Provide the (x, y) coordinate of the cell's center where the given text is located.  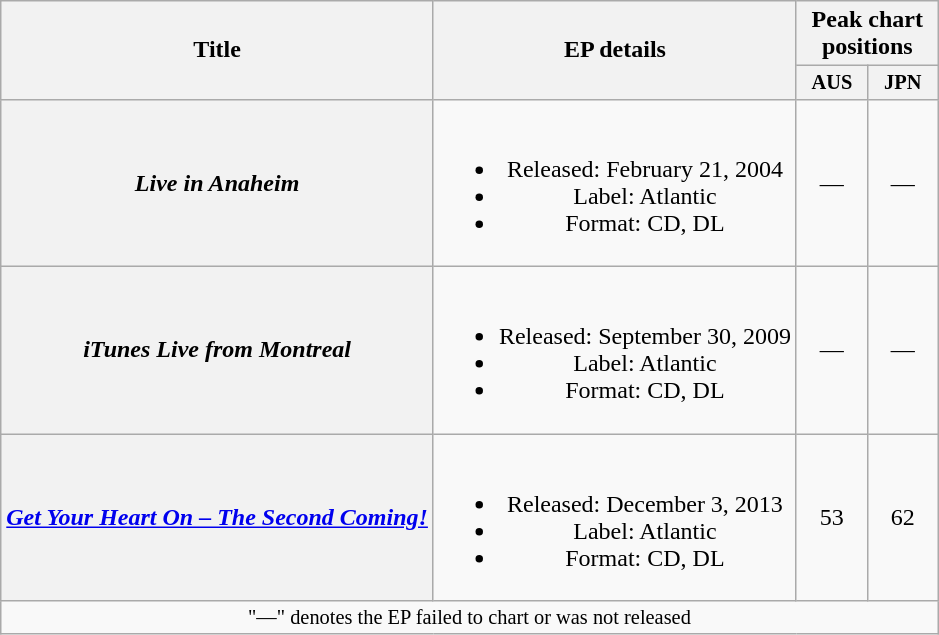
JPN (902, 83)
EP details (614, 50)
"—" denotes the EP failed to chart or was not released (470, 618)
Title (218, 50)
62 (902, 518)
Peak chart positions (867, 34)
Released: December 3, 2013Label: AtlanticFormat: CD, DL (614, 518)
iTunes Live from Montreal (218, 350)
Live in Anaheim (218, 182)
Released: September 30, 2009Label: AtlanticFormat: CD, DL (614, 350)
AUS (832, 83)
Released: February 21, 2004Label: AtlanticFormat: CD, DL (614, 182)
Get Your Heart On – The Second Coming! (218, 518)
53 (832, 518)
